Capture the cell that displays the provided text and extract its [x, y] central coordinate. 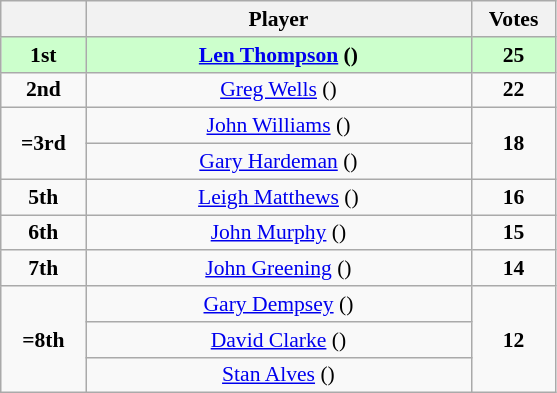
John Murphy () [278, 233]
Gary Hardeman () [278, 162]
Stan Alves () [278, 375]
12 [514, 340]
7th [44, 269]
=8th [44, 340]
22 [514, 90]
1st [44, 55]
5th [44, 197]
6th [44, 233]
16 [514, 197]
Player [278, 19]
John Greening () [278, 269]
15 [514, 233]
Greg Wells () [278, 90]
David Clarke () [278, 340]
2nd [44, 90]
18 [514, 144]
John Williams () [278, 126]
=3rd [44, 144]
Gary Dempsey () [278, 304]
Leigh Matthews () [278, 197]
14 [514, 269]
Len Thompson () [278, 55]
Votes [514, 19]
25 [514, 55]
